Provide the [x, y] coordinate of the cell's center where the given text is located.  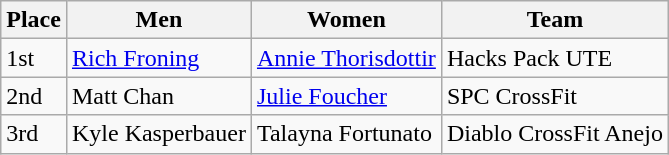
3rd [34, 134]
1st [34, 58]
Annie Thorisdottir [346, 58]
Diablo CrossFit Anejo [554, 134]
Kyle Kasperbauer [158, 134]
Team [554, 20]
SPC CrossFit [554, 96]
Matt Chan [158, 96]
Men [158, 20]
Julie Foucher [346, 96]
Talayna Fortunato [346, 134]
Place [34, 20]
Hacks Pack UTE [554, 58]
2nd [34, 96]
Rich Froning [158, 58]
Women [346, 20]
